Extract the (x, y) coordinate from the center of the cell holding the provided text.  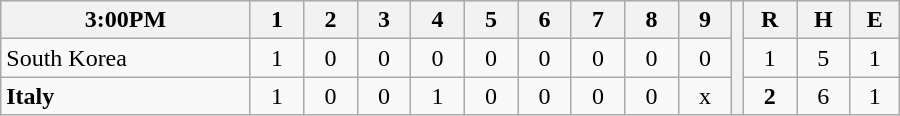
8 (652, 20)
9 (705, 20)
Italy (126, 96)
E (874, 20)
R (770, 20)
3 (384, 20)
H (823, 20)
3:00PM (126, 20)
South Korea (126, 58)
x (705, 96)
4 (438, 20)
7 (598, 20)
